Provide the (X, Y) coordinate of the cell's center where the given text is located.  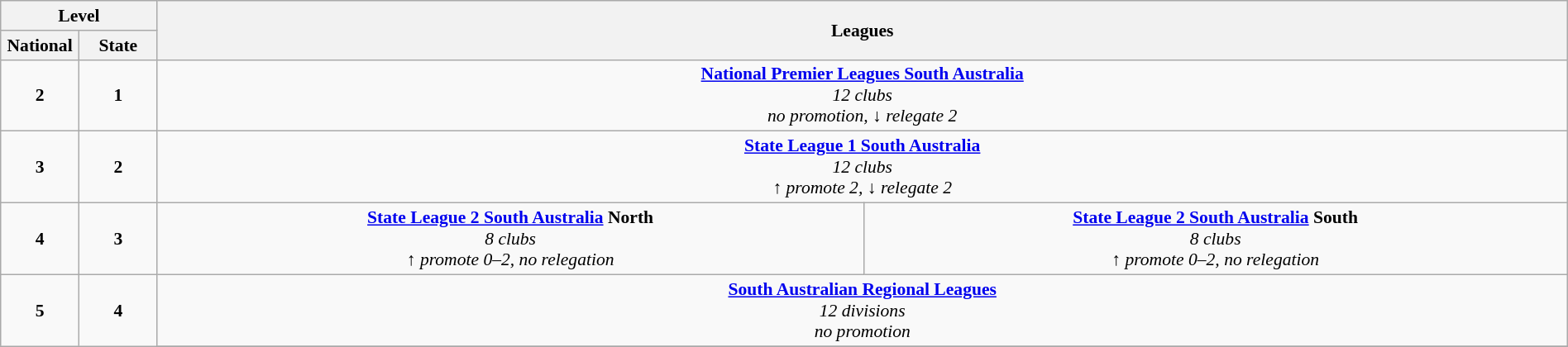
1 (117, 96)
National (40, 45)
5 (40, 311)
State (117, 45)
State League 2 South Australia South8 clubs↑ promote 0–2, no relegation (1216, 240)
South Australian Regional Leagues12 divisionsno promotion (862, 311)
Level (79, 16)
State League 2 South Australia North8 clubs↑ promote 0–2, no relegation (510, 240)
State League 1 South Australia12 clubs↑ promote 2, ↓ relegate 2 (862, 167)
Leagues (862, 30)
National Premier Leagues South Australia12 clubsno promotion, ↓ relegate 2 (862, 96)
